Search for the cell housing the specified text and yield its (X, Y) center coordinate. 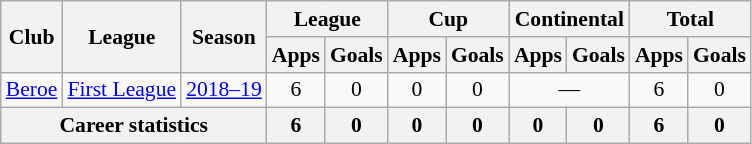
Continental (570, 19)
Season (224, 36)
Beroe (32, 90)
Total (690, 19)
Club (32, 36)
— (570, 90)
Career statistics (134, 126)
First League (122, 90)
Cup (448, 19)
2018–19 (224, 90)
